Determine the [X, Y] coordinate at the center of the cell enclosing the given text.  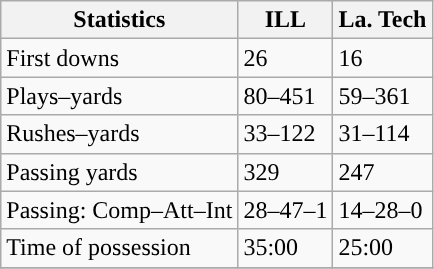
First downs [120, 58]
Plays–yards [120, 96]
14–28–0 [382, 210]
16 [382, 58]
59–361 [382, 96]
28–47–1 [286, 210]
35:00 [286, 248]
33–122 [286, 134]
26 [286, 58]
31–114 [382, 134]
La. Tech [382, 20]
Rushes–yards [120, 134]
Passing yards [120, 172]
329 [286, 172]
Passing: Comp–Att–Int [120, 210]
247 [382, 172]
Time of possession [120, 248]
ILL [286, 20]
Statistics [120, 20]
25:00 [382, 248]
80–451 [286, 96]
